Return the [x, y] coordinate for the center point of the cell that contains the specified text.  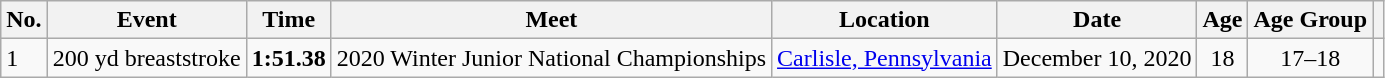
18 [1222, 58]
Meet [551, 20]
2020 Winter Junior National Championships [551, 58]
Time [288, 20]
1 [24, 58]
Age Group [1310, 20]
17–18 [1310, 58]
No. [24, 20]
Age [1222, 20]
Location [885, 20]
200 yd breaststroke [146, 58]
Event [146, 20]
Date [1097, 20]
Carlisle, Pennsylvania [885, 58]
December 10, 2020 [1097, 58]
1:51.38 [288, 58]
